Identify which cell holds the provided text, then report its (X, Y) central coordinate. 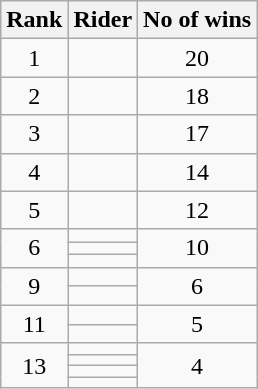
18 (198, 96)
1 (34, 58)
14 (198, 172)
12 (198, 210)
3 (34, 134)
9 (34, 286)
13 (34, 365)
10 (198, 248)
11 (34, 324)
No of wins (198, 20)
2 (34, 96)
20 (198, 58)
Rank (34, 20)
17 (198, 134)
Rider (103, 20)
